From the cell containing the given text, extract its center point as (X, Y) coordinate. 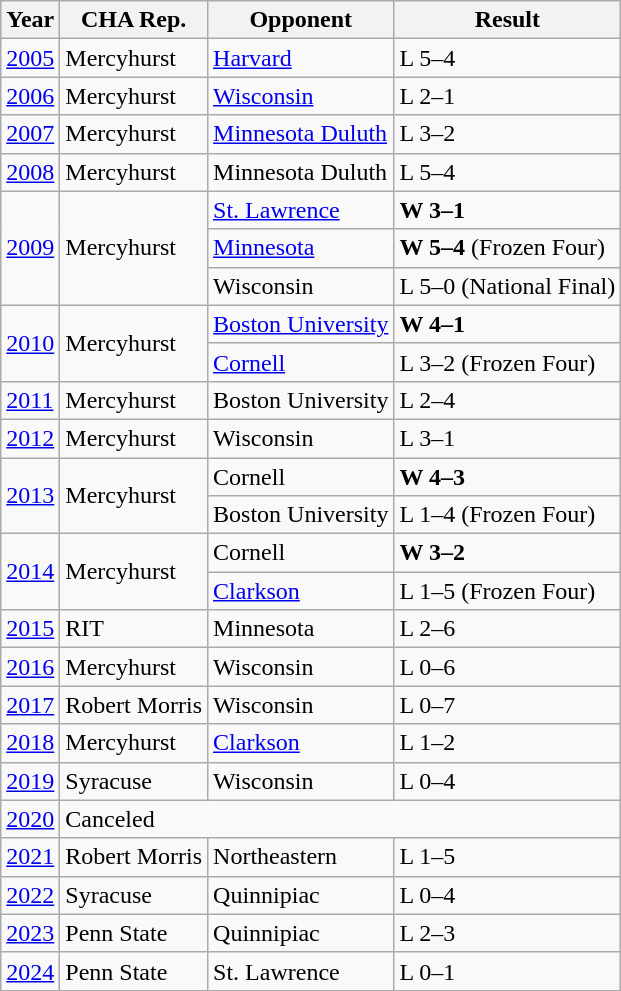
L 1–2 (508, 743)
Canceled (340, 819)
2020 (30, 819)
2019 (30, 781)
L 1–4 (Frozen Four) (508, 515)
2008 (30, 172)
L 3–2 (508, 134)
L 2–6 (508, 629)
L 0–6 (508, 667)
2015 (30, 629)
L 2–3 (508, 933)
2007 (30, 134)
L 2–1 (508, 96)
2011 (30, 400)
Year (30, 20)
2021 (30, 857)
W 3–1 (508, 210)
L 1–5 (Frozen Four) (508, 591)
2006 (30, 96)
L 3–1 (508, 438)
L 3–2 (Frozen Four) (508, 362)
W 5–4 (Frozen Four) (508, 248)
2014 (30, 572)
2005 (30, 58)
2022 (30, 895)
Northeastern (301, 857)
2017 (30, 705)
Result (508, 20)
2010 (30, 343)
2012 (30, 438)
2024 (30, 971)
RIT (134, 629)
L 5–0 (National Final) (508, 286)
2018 (30, 743)
W 4–1 (508, 324)
CHA Rep. (134, 20)
L 1–5 (508, 857)
Harvard (301, 58)
2023 (30, 933)
2016 (30, 667)
2009 (30, 248)
W 3–2 (508, 553)
L 0–7 (508, 705)
L 0–1 (508, 971)
2013 (30, 496)
W 4–3 (508, 477)
L 2–4 (508, 400)
Opponent (301, 20)
